Locate the cell with the specified text and output its [x, y] center coordinate. 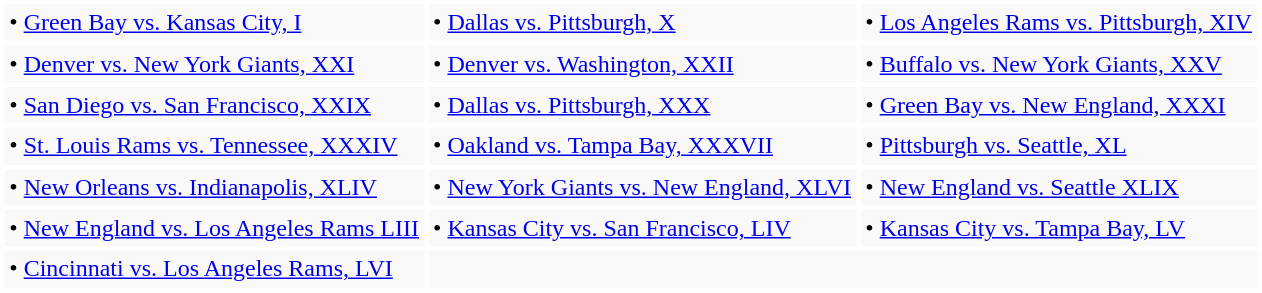
• Denver vs. Washington, XXII [642, 64]
• Dallas vs. Pittsburgh, X [642, 22]
• Kansas City vs. Tampa Bay, LV [1058, 228]
• Buffalo vs. New York Giants, XXV [1058, 64]
• Green Bay vs. New England, XXXI [1058, 104]
• Dallas vs. Pittsburgh, XXX [642, 104]
• Denver vs. New York Giants, XXI [214, 64]
• New York Giants vs. New England, XLVI [642, 186]
• Green Bay vs. Kansas City, I [214, 22]
• San Diego vs. San Francisco, XXIX [214, 104]
• Pittsburgh vs. Seattle, XL [1058, 146]
• New England vs. Los Angeles Rams LIII [214, 228]
• New England vs. Seattle XLIX [1058, 186]
• Kansas City vs. San Francisco, LIV [642, 228]
• St. Louis Rams vs. Tennessee, XXXIV [214, 146]
• New Orleans vs. Indianapolis, XLIV [214, 186]
• Los Angeles Rams vs. Pittsburgh, XIV [1058, 22]
• Cincinnati vs. Los Angeles Rams, LVI [214, 270]
• Oakland vs. Tampa Bay, XXXVII [642, 146]
